Locate the cell with the specified text and output its [X, Y] center coordinate. 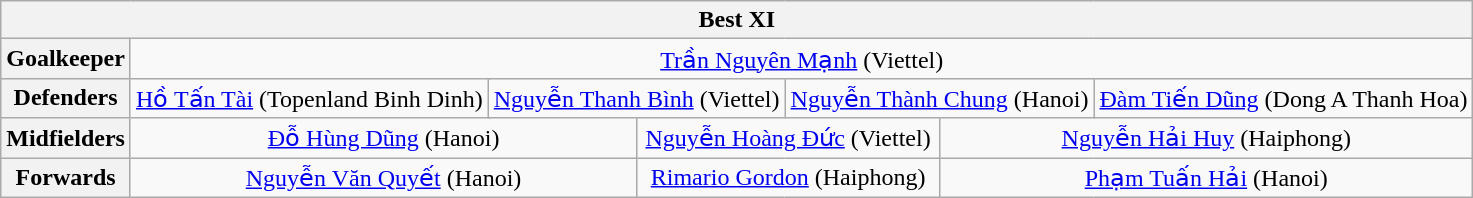
Rimario Gordon (Haiphong) [788, 178]
Nguyễn Hoàng Đức (Viettel) [788, 138]
Nguyễn Văn Quyết (Hanoi) [383, 178]
Best XI [737, 20]
Phạm Tuấn Hải (Hanoi) [1206, 178]
Nguyễn Hải Huy (Haiphong) [1206, 138]
Nguyễn Thành Chung (Hanoi) [940, 98]
Hồ Tấn Tài (Topenland Binh Dinh) [309, 98]
Đàm Tiến Dũng (Dong A Thanh Hoa) [1284, 98]
Midfielders [66, 138]
Goalkeeper [66, 59]
Forwards [66, 178]
Đỗ Hùng Dũng (Hanoi) [383, 138]
Trần Nguyên Mạnh (Viettel) [802, 59]
Defenders [66, 98]
Nguyễn Thanh Bình (Viettel) [636, 98]
